Capture the cell that displays the provided text and extract its (X, Y) central coordinate. 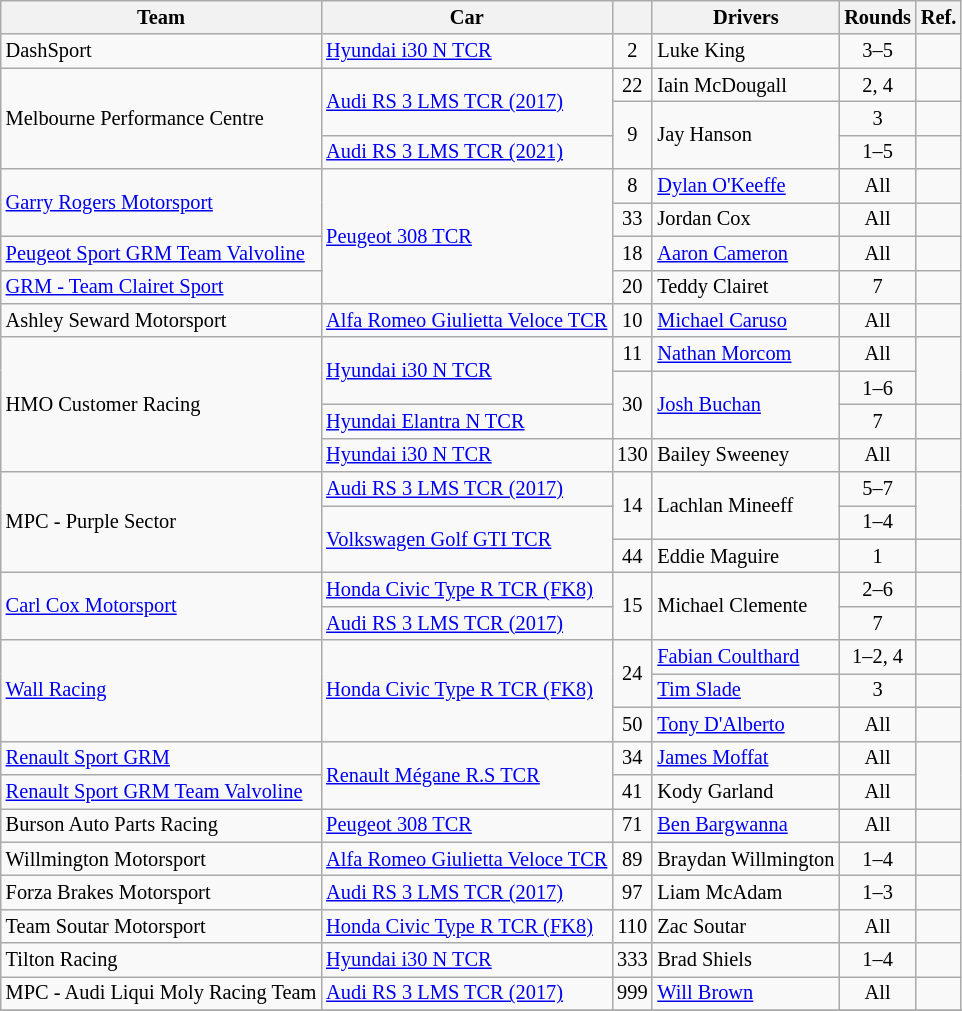
James Moffat (746, 758)
Brad Shiels (746, 960)
Willmington Motorsport (162, 859)
Volkswagen Golf GTI TCR (466, 538)
Michael Caruso (746, 320)
DashSport (162, 51)
Renault Mégane R.S TCR (466, 774)
Ashley Seward Motorsport (162, 320)
Rounds (878, 17)
Iain McDougall (746, 85)
Ref. (938, 17)
1 (878, 556)
Zac Soutar (746, 926)
Team Soutar Motorsport (162, 926)
1–2, 4 (878, 657)
Michael Clemente (746, 606)
Audi RS 3 LMS TCR (2021) (466, 152)
41 (632, 791)
2, 4 (878, 85)
11 (632, 354)
Renault Sport GRM Team Valvoline (162, 791)
Teddy Clairet (746, 287)
HMO Customer Racing (162, 404)
Ben Bargwanna (746, 825)
Jay Hanson (746, 134)
20 (632, 287)
Burson Auto Parts Racing (162, 825)
Jordan Cox (746, 219)
9 (632, 134)
Melbourne Performance Centre (162, 118)
MPC - Audi Liqui Moly Racing Team (162, 993)
Fabian Coulthard (746, 657)
Carl Cox Motorsport (162, 606)
333 (632, 960)
Renault Sport GRM (162, 758)
999 (632, 993)
5–7 (878, 489)
15 (632, 606)
Bailey Sweeney (746, 455)
Aaron Cameron (746, 253)
Peugeot Sport GRM Team Valvoline (162, 253)
Kody Garland (746, 791)
Car (466, 17)
Tim Slade (746, 690)
Luke King (746, 51)
Forza Brakes Motorsport (162, 892)
10 (632, 320)
22 (632, 85)
Garry Rogers Motorsport (162, 202)
1–5 (878, 152)
2–6 (878, 589)
71 (632, 825)
Braydan Willmington (746, 859)
1–6 (878, 388)
Nathan Morcom (746, 354)
Will Brown (746, 993)
33 (632, 219)
30 (632, 404)
18 (632, 253)
50 (632, 724)
Wall Racing (162, 690)
Hyundai Elantra N TCR (466, 421)
Eddie Maguire (746, 556)
GRM - Team Clairet Sport (162, 287)
Dylan O'Keeffe (746, 186)
110 (632, 926)
Lachlan Mineeff (746, 506)
24 (632, 674)
2 (632, 51)
8 (632, 186)
Tilton Racing (162, 960)
44 (632, 556)
Tony D'Alberto (746, 724)
MPC - Purple Sector (162, 522)
97 (632, 892)
130 (632, 455)
Team (162, 17)
Liam McAdam (746, 892)
Drivers (746, 17)
Josh Buchan (746, 404)
1–3 (878, 892)
89 (632, 859)
3–5 (878, 51)
14 (632, 506)
34 (632, 758)
